Capture the cell that displays the provided text and extract its (X, Y) central coordinate. 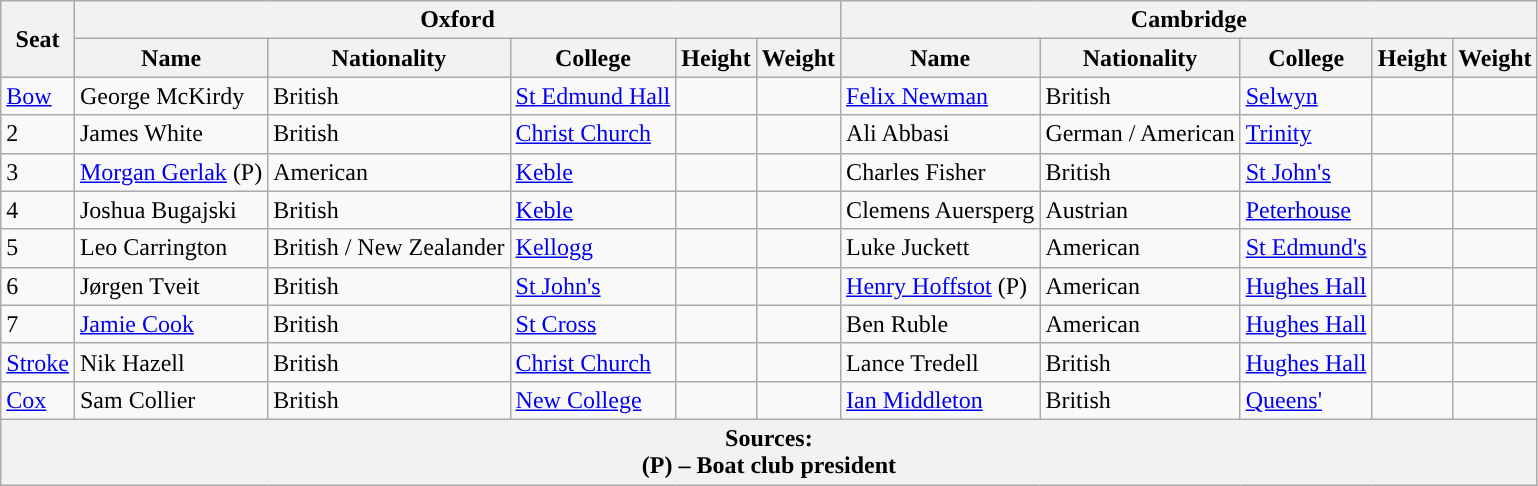
St Edmund's (1306, 248)
4 (38, 210)
Ben Ruble (940, 324)
3 (38, 172)
St Edmund Hall (593, 96)
St Cross (593, 324)
7 (38, 324)
Selwyn (1306, 96)
Jamie Cook (170, 324)
British / New Zealander (389, 248)
Kellogg (593, 248)
Ian Middleton (940, 400)
Nik Hazell (170, 362)
Ali Abbasi (940, 134)
Austrian (1140, 210)
Sam Collier (170, 400)
Stroke (38, 362)
Oxford (457, 20)
2 (38, 134)
Cox (38, 400)
Peterhouse (1306, 210)
6 (38, 286)
Luke Juckett (940, 248)
Clemens Auersperg (940, 210)
Henry Hoffstot (P) (940, 286)
5 (38, 248)
Jørgen Tveit (170, 286)
George McKirdy (170, 96)
Sources:(P) – Boat club president (769, 452)
Felix Newman (940, 96)
Lance Tredell (940, 362)
Leo Carrington (170, 248)
Bow (38, 96)
German / American (1140, 134)
Charles Fisher (940, 172)
Morgan Gerlak (P) (170, 172)
Queens' (1306, 400)
New College (593, 400)
James White (170, 134)
Joshua Bugajski (170, 210)
Cambridge (1189, 20)
Trinity (1306, 134)
Seat (38, 39)
